For the text-containing cell, return its midpoint in (x, y) coordinate format. 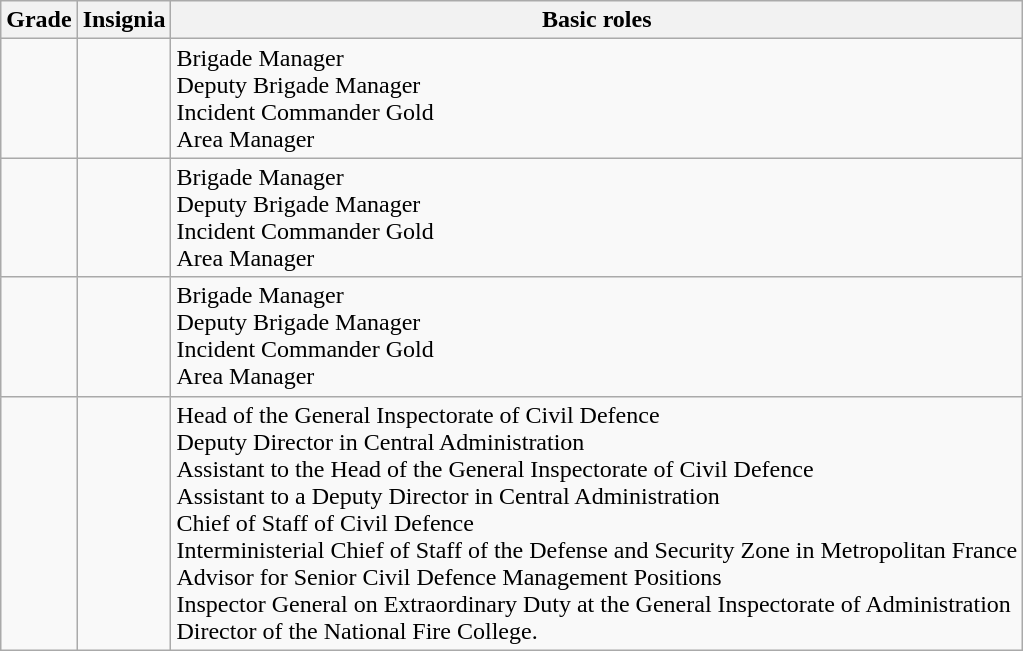
Basic roles (597, 20)
Insignia (124, 20)
Grade (39, 20)
